Provide the [x, y] coordinate of the cell's center where the given text is located.  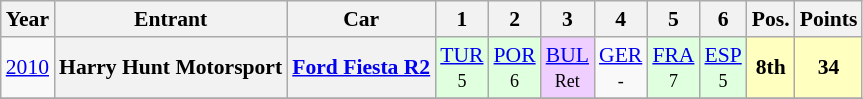
2 [515, 19]
2010 [28, 68]
TUR5 [462, 68]
Year [28, 19]
6 [722, 19]
GER- [620, 68]
3 [568, 19]
Pos. [771, 19]
POR6 [515, 68]
8th [771, 68]
1 [462, 19]
4 [620, 19]
FRA7 [673, 68]
5 [673, 19]
Ford Fiesta R2 [361, 68]
BUL Ret [568, 68]
34 [829, 68]
Car [361, 19]
ESP5 [722, 68]
Entrant [170, 19]
Harry Hunt Motorsport [170, 68]
Points [829, 19]
